Scan for the cell matching the given text and deliver its [X, Y] coordinate at center. 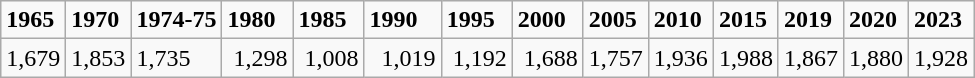
1,735 [176, 58]
1,988 [746, 58]
1,008 [328, 58]
2019 [810, 20]
1,688 [548, 58]
1,192 [476, 58]
1985 [328, 20]
1974-75 [176, 20]
1,298 [258, 58]
1,928 [942, 58]
1,867 [810, 58]
2010 [680, 20]
2023 [942, 20]
1970 [98, 20]
1,880 [876, 58]
1,757 [616, 58]
1,019 [402, 58]
2020 [876, 20]
1995 [476, 20]
1990 [402, 20]
2015 [746, 20]
2005 [616, 20]
1,936 [680, 58]
1965 [34, 20]
2000 [548, 20]
1980 [258, 20]
1,853 [98, 58]
1,679 [34, 58]
